Scan for the cell matching the given text and deliver its [x, y] coordinate at center. 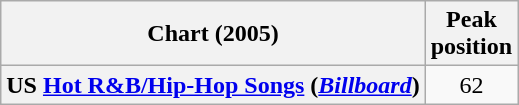
US Hot R&B/Hip-Hop Songs (Billboard) [213, 85]
Chart (2005) [213, 34]
62 [471, 85]
Peakposition [471, 34]
